Identify which cell holds the provided text, then report its [X, Y] central coordinate. 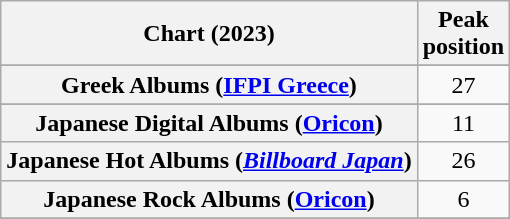
Japanese Rock Albums (Oricon) [209, 199]
Peakposition [463, 34]
Japanese Digital Albums (Oricon) [209, 123]
Japanese Hot Albums (Billboard Japan) [209, 161]
11 [463, 123]
6 [463, 199]
Chart (2023) [209, 34]
Greek Albums (IFPI Greece) [209, 85]
26 [463, 161]
27 [463, 85]
